Determine the [X, Y] coordinate at the center of the cell enclosing the given text.  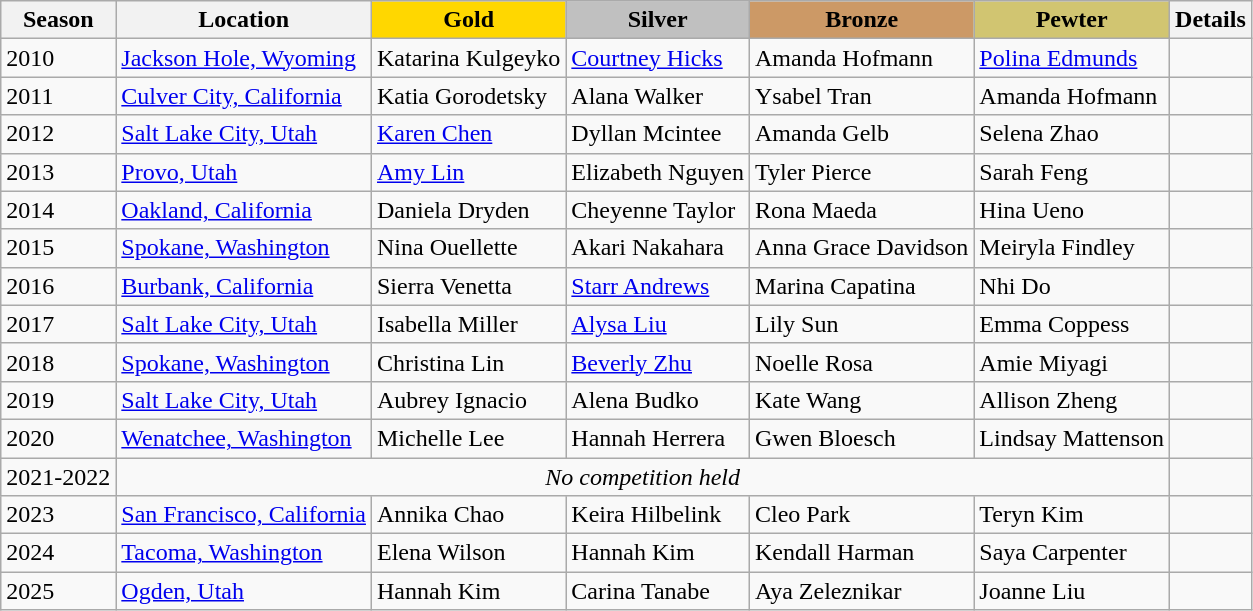
2017 [58, 324]
Culver City, California [244, 96]
2015 [58, 248]
Gold [468, 20]
Pewter [1072, 20]
Kate Wang [862, 400]
2010 [58, 58]
Meiryla Findley [1072, 248]
Sarah Feng [1072, 172]
San Francisco, California [244, 515]
2018 [58, 362]
Karen Chen [468, 134]
Allison Zheng [1072, 400]
Keira Hilbelink [658, 515]
Rona Maeda [862, 210]
Aya Zeleznikar [862, 591]
Alana Walker [658, 96]
Noelle Rosa [862, 362]
Provo, Utah [244, 172]
Ysabel Tran [862, 96]
Starr Andrews [658, 286]
Season [58, 20]
Katia Gorodetsky [468, 96]
2011 [58, 96]
Beverly Zhu [658, 362]
Anna Grace Davidson [862, 248]
2016 [58, 286]
Daniela Dryden [468, 210]
Cleo Park [862, 515]
2013 [58, 172]
No competition held [643, 477]
Jackson Hole, Wyoming [244, 58]
Elizabeth Nguyen [658, 172]
Nina Ouellette [468, 248]
Alysa Liu [658, 324]
2021-2022 [58, 477]
Selena Zhao [1072, 134]
Lindsay Mattenson [1072, 438]
Christina Lin [468, 362]
Hina Ueno [1072, 210]
Amy Lin [468, 172]
Saya Carpenter [1072, 553]
Gwen Bloesch [862, 438]
Tyler Pierce [862, 172]
Annika Chao [468, 515]
Aubrey Ignacio [468, 400]
Silver [658, 20]
Dyllan Mcintee [658, 134]
Isabella Miller [468, 324]
Joanne Liu [1072, 591]
2014 [58, 210]
Details [1211, 20]
Polina Edmunds [1072, 58]
Elena Wilson [468, 553]
Michelle Lee [468, 438]
Oakland, California [244, 210]
Courtney Hicks [658, 58]
Emma Coppess [1072, 324]
2012 [58, 134]
Hannah Herrera [658, 438]
Burbank, California [244, 286]
Carina Tanabe [658, 591]
Amanda Gelb [862, 134]
Amie Miyagi [1072, 362]
2023 [58, 515]
2019 [58, 400]
Bronze [862, 20]
Akari Nakahara [658, 248]
Cheyenne Taylor [658, 210]
Tacoma, Washington [244, 553]
2020 [58, 438]
Kendall Harman [862, 553]
Wenatchee, Washington [244, 438]
Ogden, Utah [244, 591]
Location [244, 20]
Alena Budko [658, 400]
Nhi Do [1072, 286]
Teryn Kim [1072, 515]
Katarina Kulgeyko [468, 58]
Sierra Venetta [468, 286]
Lily Sun [862, 324]
2024 [58, 553]
Marina Capatina [862, 286]
2025 [58, 591]
